Determine the [X, Y] coordinate at the center of the cell enclosing the given text.  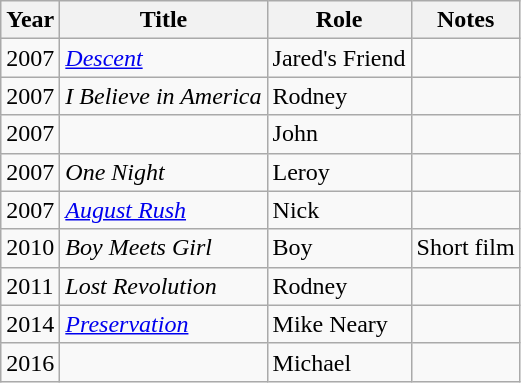
Title [164, 20]
Preservation [164, 324]
Leroy [339, 172]
2010 [30, 248]
Boy Meets Girl [164, 248]
Role [339, 20]
Lost Revolution [164, 286]
Descent [164, 58]
2016 [30, 362]
I Believe in America [164, 96]
One Night [164, 172]
2014 [30, 324]
Jared's Friend [339, 58]
2011 [30, 286]
John [339, 134]
Year [30, 20]
Short film [466, 248]
August Rush [164, 210]
Notes [466, 20]
Michael [339, 362]
Boy [339, 248]
Nick [339, 210]
Mike Neary [339, 324]
